Search for the cell housing the specified text and yield its [x, y] center coordinate. 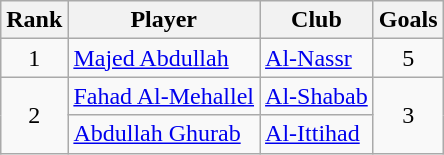
Fahad Al-Mehallel [164, 96]
Club [317, 20]
Goals [408, 20]
Al-Nassr [317, 58]
3 [408, 115]
Rank [34, 20]
5 [408, 58]
Al-Shabab [317, 96]
2 [34, 115]
Abdullah Ghurab [164, 134]
1 [34, 58]
Al-Ittihad [317, 134]
Player [164, 20]
Majed Abdullah [164, 58]
